Detect which cell encompasses the target text, then output its [x, y] center coordinate. 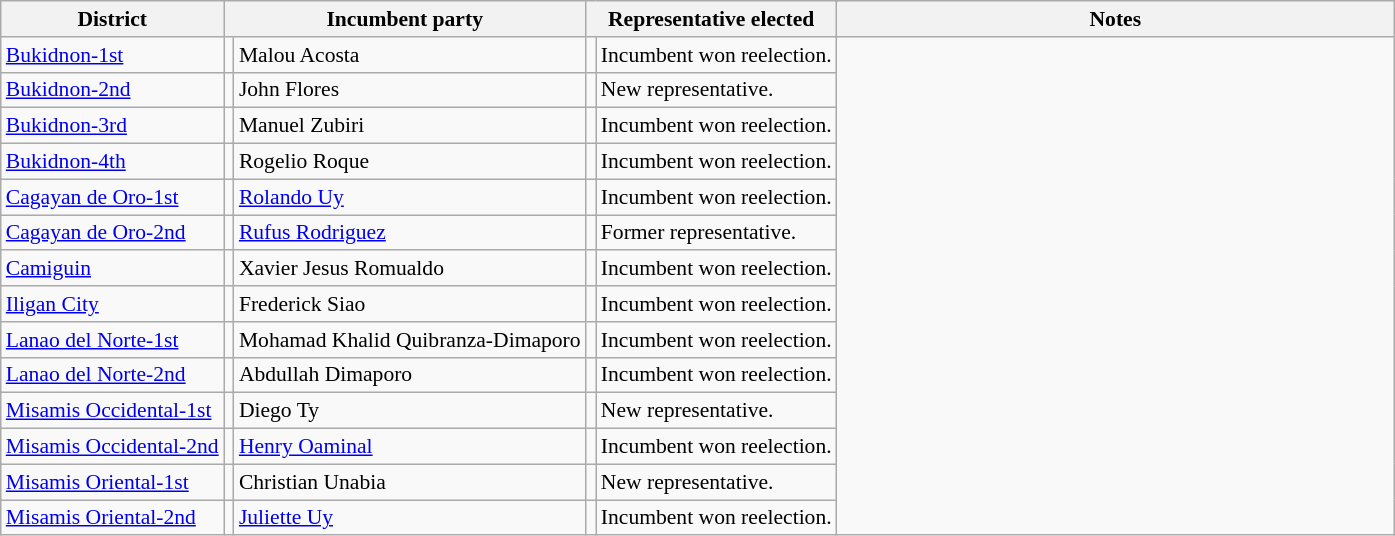
Iligan City [112, 304]
Manuel Zubiri [410, 126]
Lanao del Norte-2nd [112, 375]
Henry Oaminal [410, 447]
Mohamad Khalid Quibranza-Dimaporo [410, 340]
Christian Unabia [410, 482]
Malou Acosta [410, 55]
Misamis Occidental-1st [112, 411]
Notes [1116, 19]
Rogelio Roque [410, 162]
Rolando Uy [410, 197]
Misamis Oriental-1st [112, 482]
Incumbent party [405, 19]
Camiguin [112, 269]
Bukidnon-4th [112, 162]
Representative elected [712, 19]
Cagayan de Oro-2nd [112, 233]
Frederick Siao [410, 304]
Bukidnon-1st [112, 55]
Cagayan de Oro-1st [112, 197]
Xavier Jesus Romualdo [410, 269]
Misamis Occidental-2nd [112, 447]
Misamis Oriental-2nd [112, 518]
Bukidnon-2nd [112, 90]
John Flores [410, 90]
Bukidnon-3rd [112, 126]
Abdullah Dimaporo [410, 375]
Lanao del Norte-1st [112, 340]
District [112, 19]
Former representative. [716, 233]
Rufus Rodriguez [410, 233]
Juliette Uy [410, 518]
Diego Ty [410, 411]
